Return [x, y] of the center of cell containing provided text 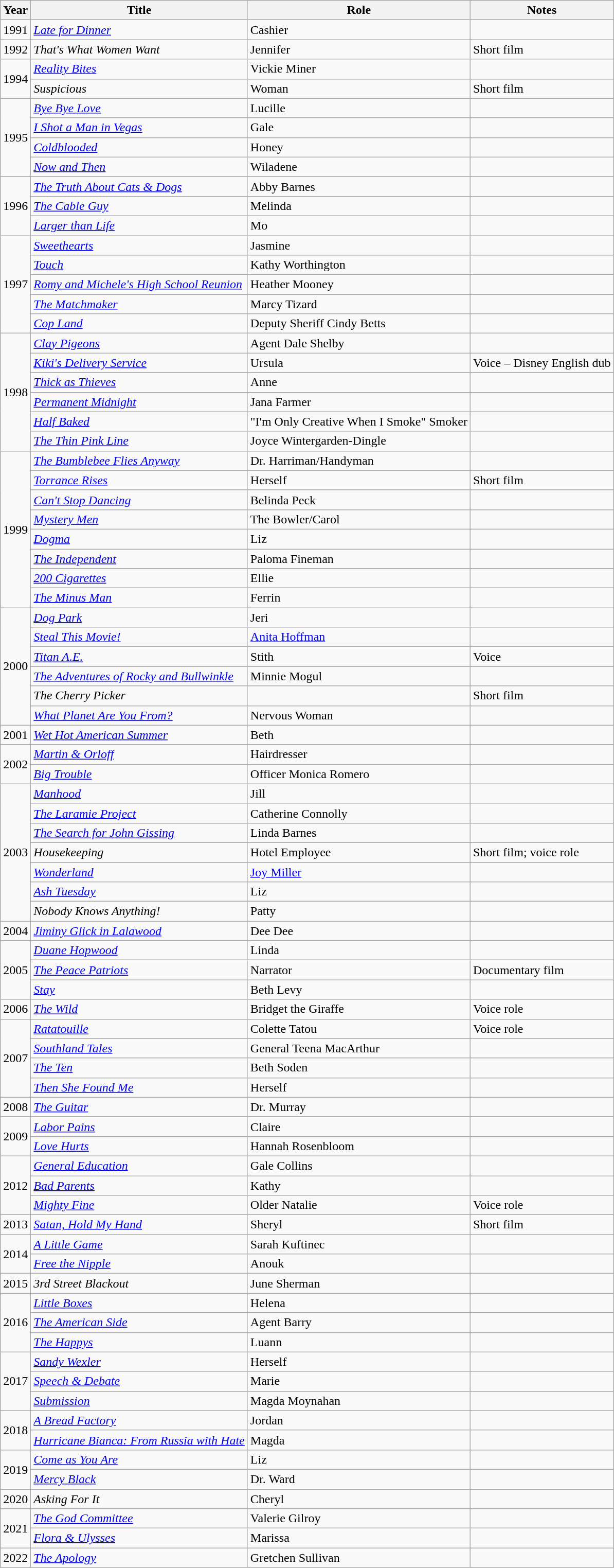
Jennifer [359, 49]
Deputy Sheriff Cindy Betts [359, 324]
Submission [139, 1401]
Stith [359, 657]
2014 [15, 1254]
Nervous Woman [359, 715]
2020 [15, 1499]
The Apology [139, 1558]
2013 [15, 1225]
Short film; voice role [542, 852]
Housekeeping [139, 852]
Voice [542, 657]
Minnie Mogul [359, 676]
Documentary film [542, 970]
Wiladene [359, 167]
Paloma Fineman [359, 558]
Larger than Life [139, 225]
Wet Hot American Summer [139, 735]
1994 [15, 79]
The Minus Man [139, 598]
Ash Tuesday [139, 892]
Magda [359, 1440]
2003 [15, 852]
The Happys [139, 1342]
Speech & Debate [139, 1381]
Marcy Tizard [359, 304]
200 Cigarettes [139, 578]
Duane Hopwood [139, 950]
Catherine Connolly [359, 813]
Patty [359, 911]
Manhood [139, 794]
2015 [15, 1283]
General Teena MacArthur [359, 1048]
Dr. Harriman/Handyman [359, 461]
1998 [15, 392]
Jasmine [359, 245]
Anouk [359, 1264]
2009 [15, 1136]
Coldblooded [139, 147]
Woman [359, 89]
Can't Stop Dancing [139, 500]
Heather Mooney [359, 285]
Lucille [359, 108]
Steal This Movie! [139, 637]
2012 [15, 1185]
Ellie [359, 578]
Joyce Wintergarden-Dingle [359, 441]
Clay Pigeons [139, 343]
2004 [15, 931]
Suspicious [139, 89]
Dogma [139, 539]
Helena [359, 1303]
Come as You Are [139, 1459]
Titan A.E. [139, 657]
Valerie Gilroy [359, 1519]
Torrance Rises [139, 480]
Touch [139, 265]
What Planet Are You From? [139, 715]
Permanent Midnight [139, 402]
Magda Moynahan [359, 1401]
Sweethearts [139, 245]
Romy and Michele's High School Reunion [139, 285]
Vickie Miner [359, 69]
The American Side [139, 1323]
Anita Hoffman [359, 637]
Hotel Employee [359, 852]
Cheryl [359, 1499]
Belinda Peck [359, 500]
Southland Tales [139, 1048]
Now and Then [139, 167]
Older Natalie [359, 1205]
2022 [15, 1558]
Jeri [359, 618]
Stay [139, 990]
Wonderland [139, 872]
Gale [359, 128]
A Little Game [139, 1244]
2019 [15, 1469]
The Matchmaker [139, 304]
Narrator [359, 970]
Nobody Knows Anything! [139, 911]
Title [139, 10]
General Education [139, 1166]
3rd Street Blackout [139, 1283]
Bridget the Giraffe [359, 1009]
2006 [15, 1009]
Jordan [359, 1420]
2017 [15, 1381]
The Cherry Picker [139, 696]
The Laramie Project [139, 813]
Dr. Murray [359, 1107]
Marie [359, 1381]
Mercy Black [139, 1479]
1995 [15, 137]
Cop Land [139, 324]
Jiminy Glick in Lalawood [139, 931]
Melinda [359, 206]
Claire [359, 1126]
Voice – Disney English dub [542, 363]
Kathy Worthington [359, 265]
1997 [15, 285]
Late for Dinner [139, 30]
"I'm Only Creative When I Smoke" Smoker [359, 421]
Half Baked [139, 421]
Kathy [359, 1185]
The Independent [139, 558]
The Bumblebee Flies Anyway [139, 461]
Then She Found Me [139, 1087]
Gretchen Sullivan [359, 1558]
A Bread Factory [139, 1420]
Hairdresser [359, 754]
Jill [359, 794]
That's What Women Want [139, 49]
Beth [359, 735]
Thick as Thieves [139, 382]
Ursula [359, 363]
I Shot a Man in Vegas [139, 128]
Satan, Hold My Hand [139, 1225]
Beth Soden [359, 1068]
Gale Collins [359, 1166]
The Wild [139, 1009]
Reality Bites [139, 69]
2000 [15, 666]
Kiki's Delivery Service [139, 363]
Little Boxes [139, 1303]
Cashier [359, 30]
Beth Levy [359, 990]
Jana Farmer [359, 402]
The Search for John Gissing [139, 833]
The Bowler/Carol [359, 519]
Ratatouille [139, 1029]
Sandy Wexler [139, 1362]
The Truth About Cats & Dogs [139, 186]
Anne [359, 382]
June Sherman [359, 1283]
Labor Pains [139, 1126]
2018 [15, 1430]
2021 [15, 1528]
The Guitar [139, 1107]
2016 [15, 1323]
2008 [15, 1107]
The Ten [139, 1068]
Bye Bye Love [139, 108]
Agent Dale Shelby [359, 343]
1996 [15, 206]
Ferrin [359, 598]
Joy Miller [359, 872]
Role [359, 10]
Free the Nipple [139, 1264]
Agent Barry [359, 1323]
The God Committee [139, 1519]
1991 [15, 30]
Marissa [359, 1538]
Hurricane Bianca: From Russia with Hate [139, 1440]
Hannah Rosenbloom [359, 1146]
Big Trouble [139, 774]
Mystery Men [139, 519]
Sarah Kuftinec [359, 1244]
The Adventures of Rocky and Bullwinkle [139, 676]
Love Hurts [139, 1146]
Sheryl [359, 1225]
Mo [359, 225]
1999 [15, 529]
Martin & Orloff [139, 754]
Notes [542, 10]
Officer Monica Romero [359, 774]
2002 [15, 764]
Flora & Ulysses [139, 1538]
Linda Barnes [359, 833]
Dr. Ward [359, 1479]
Colette Tatou [359, 1029]
2001 [15, 735]
Year [15, 10]
The Peace Patriots [139, 970]
1992 [15, 49]
Honey [359, 147]
Dee Dee [359, 931]
Luann [359, 1342]
Abby Barnes [359, 186]
Bad Parents [139, 1185]
2005 [15, 970]
Dog Park [139, 618]
Linda [359, 950]
Asking For It [139, 1499]
2007 [15, 1058]
The Cable Guy [139, 206]
Mighty Fine [139, 1205]
The Thin Pink Line [139, 441]
